Pinpoint the cell where the given text exists, returning its (X, Y) midpoint coordinate. 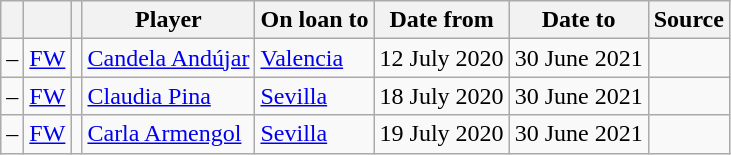
12 July 2020 (442, 58)
Player (168, 20)
Claudia Pina (168, 96)
Candela Andújar (168, 58)
Valencia (314, 58)
On loan to (314, 20)
Carla Armengol (168, 134)
Date from (442, 20)
18 July 2020 (442, 96)
Date to (578, 20)
Source (688, 20)
19 July 2020 (442, 134)
